Return the [x, y] coordinate for the center point of the cell that contains the specified text.  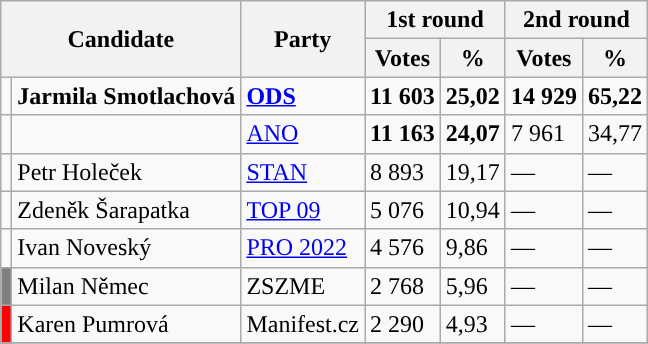
2 768 [403, 286]
Milan Němec [126, 286]
8 893 [403, 172]
ODS [303, 96]
11 163 [403, 134]
Petr Holeček [126, 172]
11 603 [403, 96]
1st round [436, 20]
2nd round [576, 20]
19,17 [472, 172]
ZSZME [303, 286]
Karen Pumrová [126, 324]
ANO [303, 134]
Candidate [121, 39]
Zdeněk Šarapatka [126, 210]
Jarmila Smotlachová [126, 96]
4 576 [403, 248]
10,94 [472, 210]
STAN [303, 172]
PRO 2022 [303, 248]
65,22 [614, 96]
Ivan Noveský [126, 248]
Manifest.cz [303, 324]
25,02 [472, 96]
14 929 [544, 96]
5,96 [472, 286]
9,86 [472, 248]
4,93 [472, 324]
Party [303, 39]
24,07 [472, 134]
2 290 [403, 324]
TOP 09 [303, 210]
7 961 [544, 134]
5 076 [403, 210]
34,77 [614, 134]
